Return (X, Y) of the center of cell containing provided text 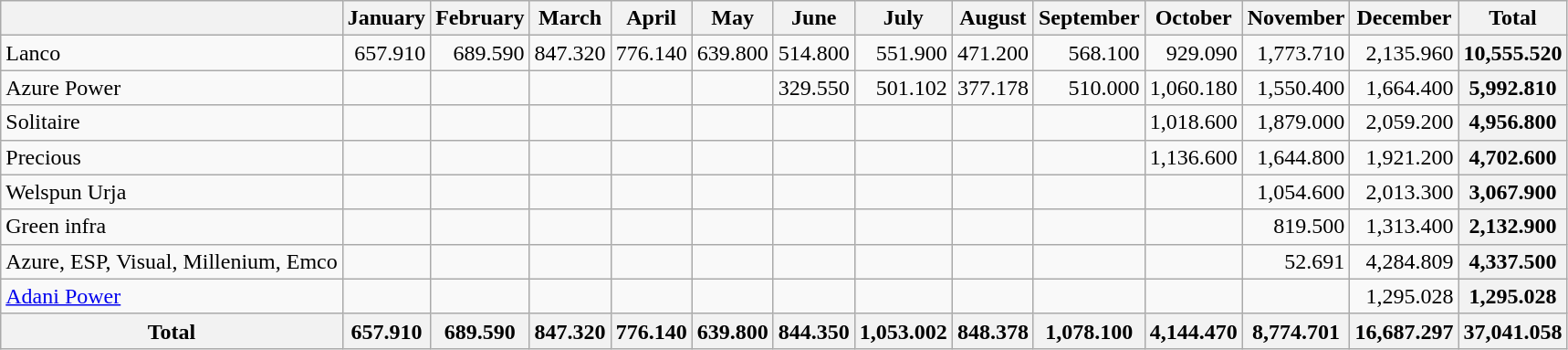
May (732, 18)
819.500 (1296, 227)
514.800 (814, 53)
August (993, 18)
2,132.900 (1513, 227)
5,992.810 (1513, 88)
329.550 (814, 88)
844.350 (814, 331)
April (652, 18)
Azure Power (172, 88)
1,773.710 (1296, 53)
10,555.520 (1513, 53)
1,550.400 (1296, 88)
4,284.809 (1404, 261)
8,774.701 (1296, 331)
52.691 (1296, 261)
2,013.300 (1404, 192)
June (814, 18)
September (1089, 18)
1,053.002 (904, 331)
1,054.600 (1296, 192)
Azure, ESP, Visual, Millenium, Emco (172, 261)
501.102 (904, 88)
Green infra (172, 227)
October (1194, 18)
Adani Power (172, 296)
1,664.400 (1404, 88)
4,702.600 (1513, 157)
January (386, 18)
1,136.600 (1194, 157)
16,687.297 (1404, 331)
510.000 (1089, 88)
929.090 (1194, 53)
551.900 (904, 53)
1,921.200 (1404, 157)
November (1296, 18)
December (1404, 18)
3,067.900 (1513, 192)
848.378 (993, 331)
Precious (172, 157)
4,337.500 (1513, 261)
568.100 (1089, 53)
Lanco (172, 53)
4,144.470 (1194, 331)
July (904, 18)
1,879.000 (1296, 122)
1,018.600 (1194, 122)
1,060.180 (1194, 88)
471.200 (993, 53)
37,041.058 (1513, 331)
4,956.800 (1513, 122)
1,313.400 (1404, 227)
377.178 (993, 88)
February (480, 18)
March (570, 18)
2,059.200 (1404, 122)
2,135.960 (1404, 53)
1,078.100 (1089, 331)
Welspun Urja (172, 192)
Solitaire (172, 122)
1,644.800 (1296, 157)
